Search for the cell housing the specified text and yield its (x, y) center coordinate. 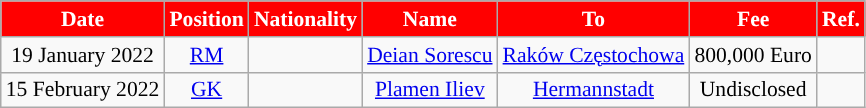
Deian Sorescu (430, 55)
Undisclosed (753, 90)
Name (430, 19)
Fee (753, 19)
Date (83, 19)
Plamen Iliev (430, 90)
To (594, 19)
800,000 Euro (753, 55)
RM (206, 55)
15 February 2022 (83, 90)
GK (206, 90)
Raków Częstochowa (594, 55)
Position (206, 19)
19 January 2022 (83, 55)
Ref. (841, 19)
Hermannstadt (594, 90)
Nationality (306, 19)
